From the cell containing the given text, extract its center point as (X, Y) coordinate. 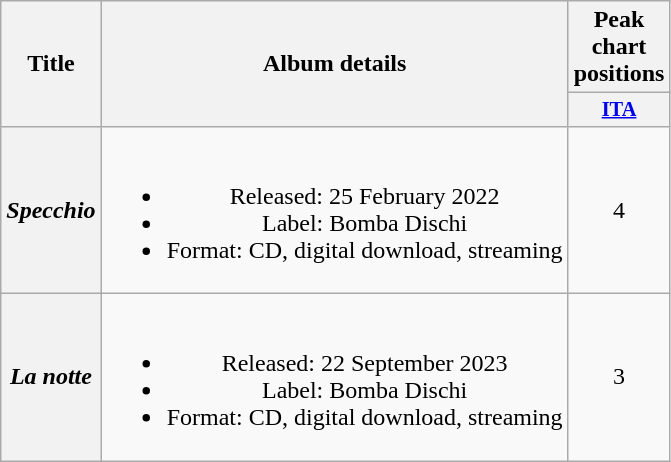
Album details (334, 64)
Specchio (51, 210)
La notte (51, 378)
ITA (619, 110)
Released: 25 February 2022Label: Bomba DischiFormat: CD, digital download, streaming (334, 210)
Title (51, 64)
Released: 22 September 2023Label: Bomba DischiFormat: CD, digital download, streaming (334, 378)
3 (619, 378)
4 (619, 210)
Peak chart positions (619, 47)
